From the cell containing the given text, extract its center point as [X, Y] coordinate. 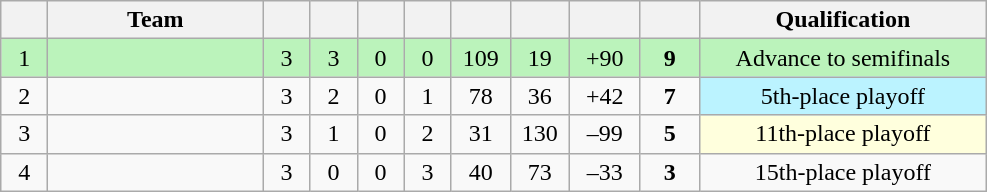
–99 [604, 134]
11th-place playoff [842, 134]
19 [540, 58]
Advance to semifinals [842, 58]
5th-place playoff [842, 96]
+90 [604, 58]
–33 [604, 172]
4 [24, 172]
130 [540, 134]
Qualification [842, 20]
36 [540, 96]
+42 [604, 96]
9 [670, 58]
5 [670, 134]
7 [670, 96]
31 [480, 134]
109 [480, 58]
78 [480, 96]
40 [480, 172]
Team [156, 20]
73 [540, 172]
15th-place playoff [842, 172]
